Capture the cell that displays the provided text and extract its (X, Y) central coordinate. 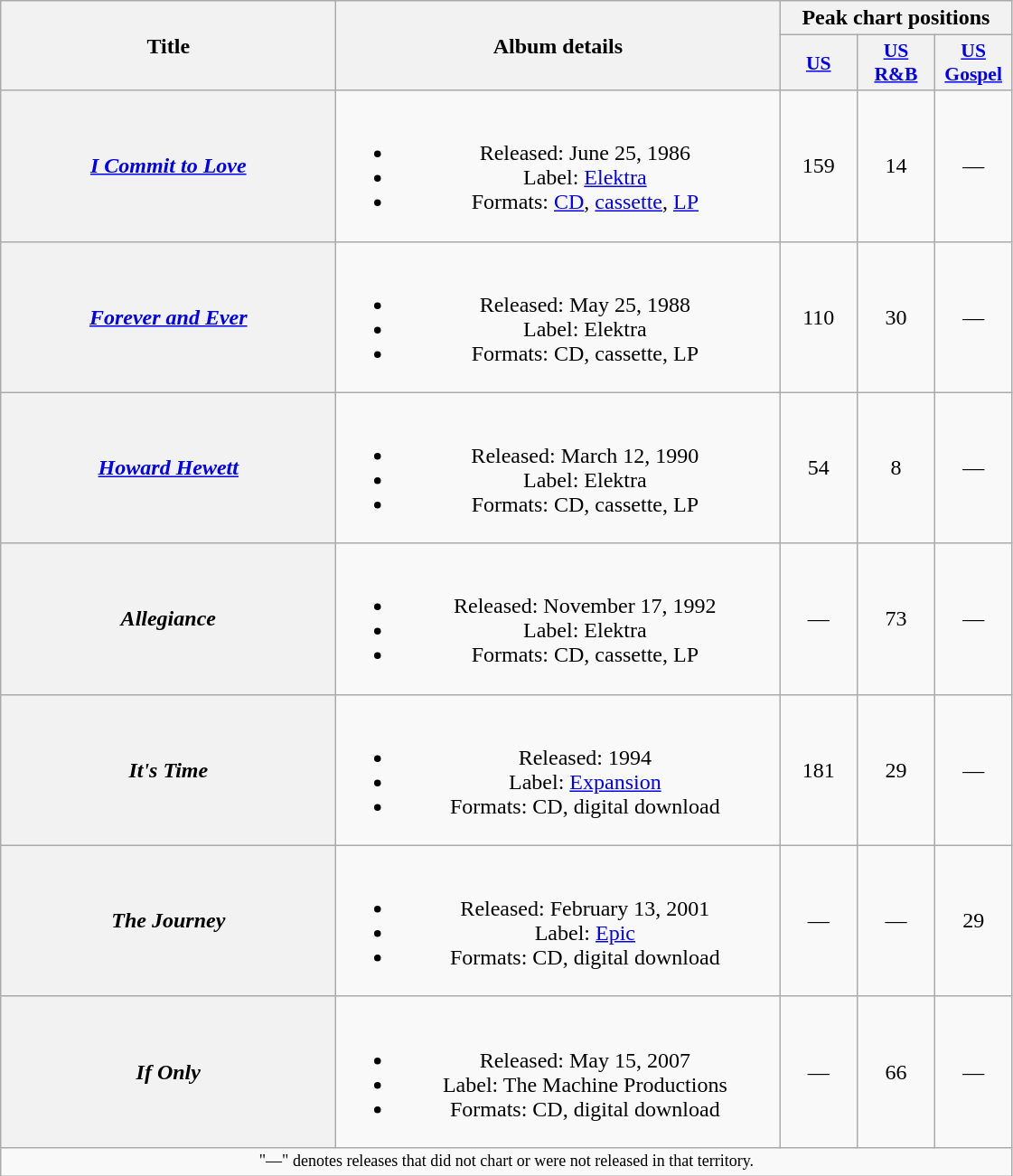
Title (168, 45)
54 (819, 468)
Forever and Ever (168, 316)
It's Time (168, 770)
181 (819, 770)
30 (896, 316)
14 (896, 166)
US Gospel (973, 63)
Released: May 25, 1988Label: ElektraFormats: CD, cassette, LP (558, 316)
US (819, 63)
Released: February 13, 2001Label: EpicFormats: CD, digital download (558, 920)
The Journey (168, 920)
Allegiance (168, 618)
If Only (168, 1072)
"—" denotes releases that did not chart or were not released in that territory. (506, 1161)
Howard Hewett (168, 468)
Released: June 25, 1986Label: ElektraFormats: CD, cassette, LP (558, 166)
I Commit to Love (168, 166)
8 (896, 468)
Peak chart positions (896, 18)
159 (819, 166)
US R&B (896, 63)
Released: 1994Label: ExpansionFormats: CD, digital download (558, 770)
66 (896, 1072)
Released: May 15, 2007Label: The Machine ProductionsFormats: CD, digital download (558, 1072)
110 (819, 316)
Released: March 12, 1990Label: ElektraFormats: CD, cassette, LP (558, 468)
73 (896, 618)
Album details (558, 45)
Released: November 17, 1992Label: ElektraFormats: CD, cassette, LP (558, 618)
